Scan for the cell matching the given text and deliver its [X, Y] coordinate at center. 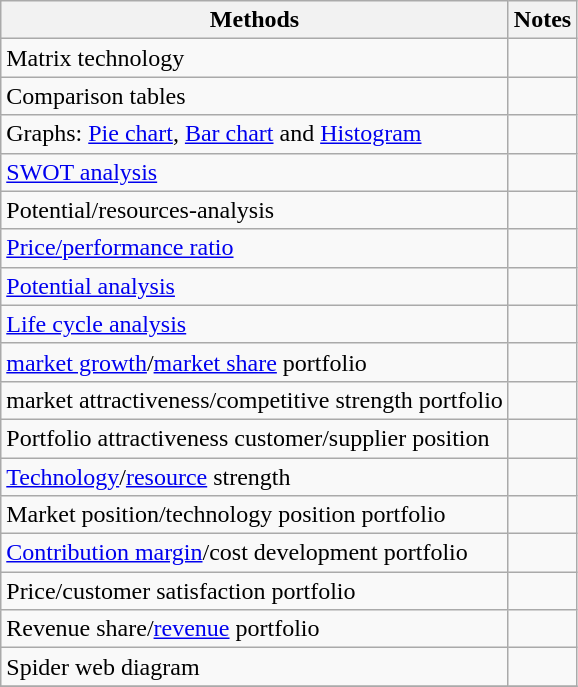
market attractiveness/competitive strength portfolio [255, 400]
Technology/resource strength [255, 477]
Potential analysis [255, 286]
Price/performance ratio [255, 248]
Spider web diagram [255, 667]
Life cycle analysis [255, 324]
Market position/technology position portfolio [255, 515]
Price/customer satisfaction portfolio [255, 591]
Revenue share/revenue portfolio [255, 629]
Graphs: Pie chart, Bar chart and Histogram [255, 134]
Contribution margin/cost development portfolio [255, 553]
Matrix technology [255, 58]
Portfolio attractiveness customer/supplier position [255, 438]
Methods [255, 20]
Comparison tables [255, 96]
market growth/market share portfolio [255, 362]
Notes [542, 20]
Potential/resources-analysis [255, 210]
SWOT analysis [255, 172]
